Search for the cell housing the specified text and yield its (X, Y) center coordinate. 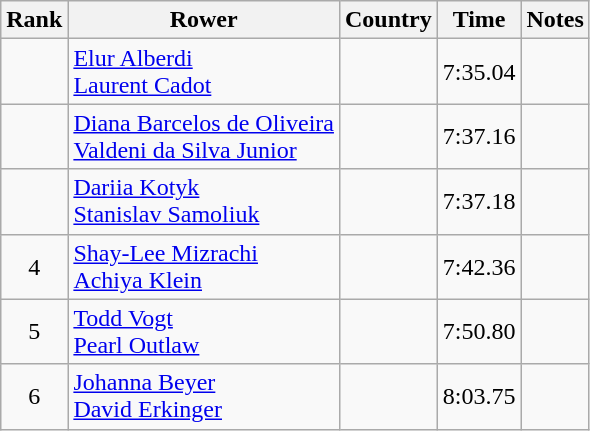
Dariia KotykStanislav Samoliuk (204, 202)
5 (34, 332)
Time (479, 20)
Rower (204, 20)
Todd VogtPearl Outlaw (204, 332)
7:50.80 (479, 332)
7:35.04 (479, 72)
Notes (555, 20)
Rank (34, 20)
8:03.75 (479, 396)
Elur AlberdiLaurent Cadot (204, 72)
Shay-Lee MizrachiAchiya Klein (204, 266)
7:37.18 (479, 202)
Country (388, 20)
7:37.16 (479, 136)
4 (34, 266)
7:42.36 (479, 266)
Johanna BeyerDavid Erkinger (204, 396)
6 (34, 396)
Diana Barcelos de OliveiraValdeni da Silva Junior (204, 136)
